From the cell containing the given text, extract its center point as (x, y) coordinate. 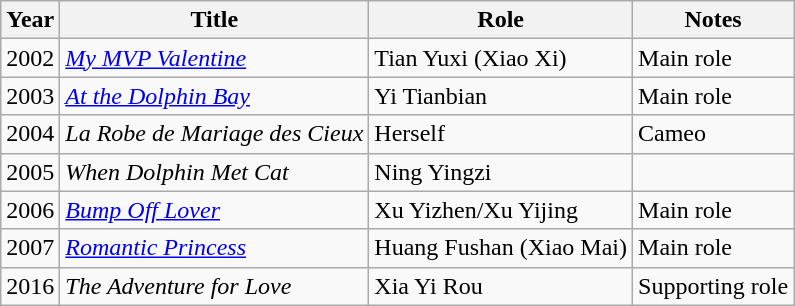
Title (214, 20)
2006 (30, 210)
Yi Tianbian (501, 96)
Tian Yuxi (Xiao Xi) (501, 58)
Romantic Princess (214, 248)
Supporting role (714, 286)
2004 (30, 134)
My MVP Valentine (214, 58)
2003 (30, 96)
Cameo (714, 134)
2002 (30, 58)
Year (30, 20)
2016 (30, 286)
Herself (501, 134)
Xu Yizhen/Xu Yijing (501, 210)
Bump Off Lover (214, 210)
Huang Fushan (Xiao Mai) (501, 248)
2007 (30, 248)
Notes (714, 20)
Xia Yi Rou (501, 286)
Role (501, 20)
The Adventure for Love (214, 286)
At the Dolphin Bay (214, 96)
La Robe de Mariage des Cieux (214, 134)
Ning Yingzi (501, 172)
When Dolphin Met Cat (214, 172)
2005 (30, 172)
